Detect which cell encompasses the target text, then output its (X, Y) center coordinate. 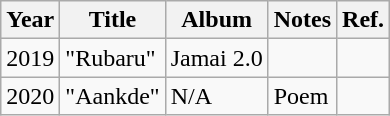
Poem (302, 96)
Year (30, 20)
2019 (30, 58)
Ref. (364, 20)
2020 (30, 96)
Notes (302, 20)
"Aankde" (112, 96)
"Rubaru" (112, 58)
Album (216, 20)
Title (112, 20)
Jamai 2.0 (216, 58)
N/A (216, 96)
